Locate the cell with the specified text and output its [x, y] center coordinate. 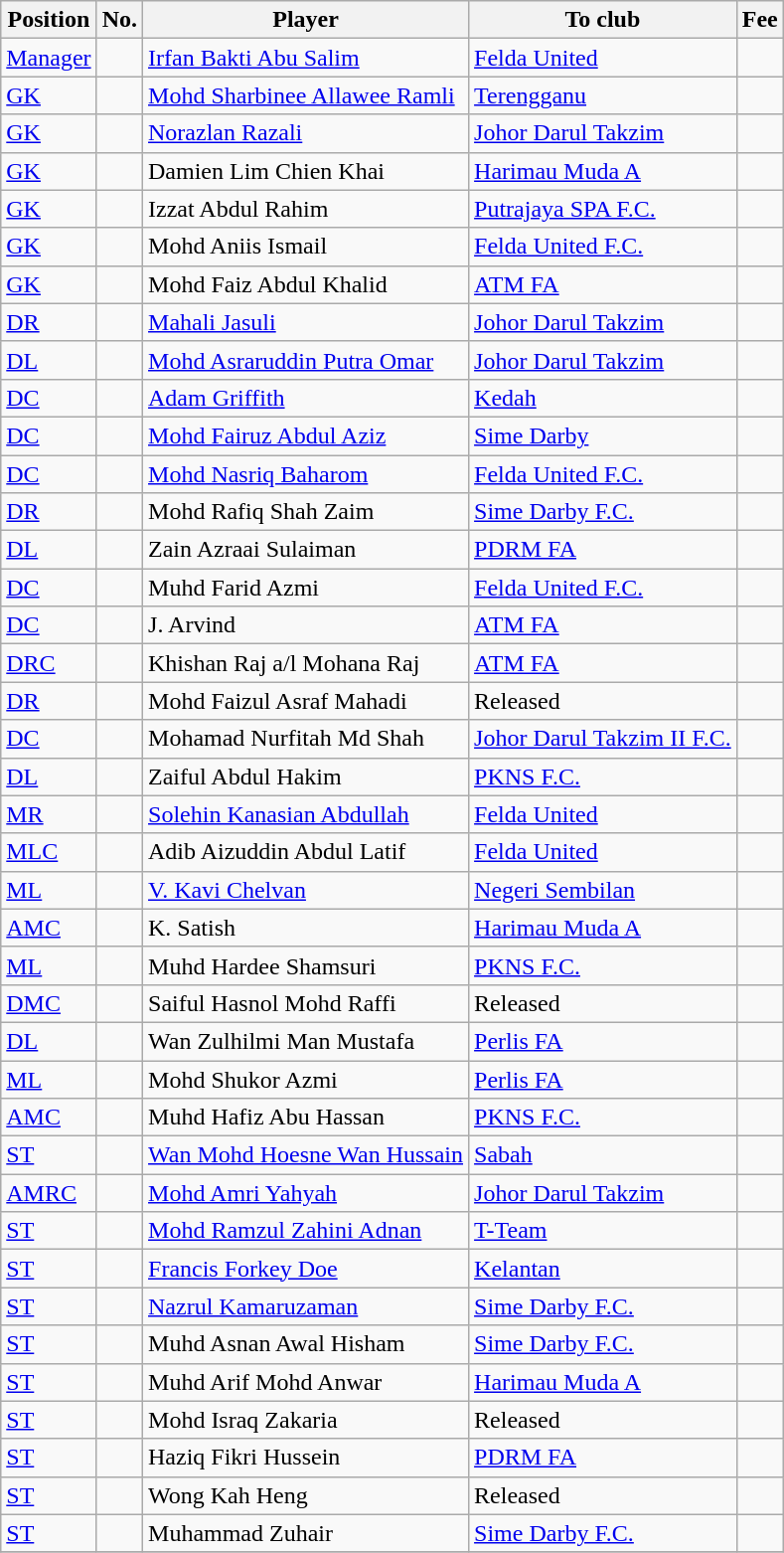
MR [49, 814]
Kelantan [603, 1269]
Muhd Farid Azmi [306, 588]
Adam Griffith [306, 398]
Mahali Jasuli [306, 322]
Mohd Nasriq Baharom [306, 474]
Mohd Faiz Abdul Khalid [306, 284]
Johor Darul Takzim II F.C. [603, 739]
Damien Lim Chien Khai [306, 171]
Francis Forkey Doe [306, 1269]
Terengganu [603, 95]
Fee [759, 20]
Manager [49, 58]
Muhd Arif Mohd Anwar [306, 1382]
Mohd Asraruddin Putra Omar [306, 360]
Muhammad Zuhair [306, 1533]
Mohd Ramzul Zahini Adnan [306, 1231]
Mohd Amri Yahyah [306, 1193]
MLC [49, 852]
DMC [49, 1003]
Negeri Sembilan [603, 890]
Wan Zulhilmi Man Mustafa [306, 1041]
Player [306, 20]
No. [119, 20]
Wan Mohd Hoesne Wan Hussain [306, 1155]
J. Arvind [306, 625]
Irfan Bakti Abu Salim [306, 58]
AMRC [49, 1193]
Adib Aizuddin Abdul Latif [306, 852]
Sime Darby [603, 435]
Putrajaya SPA F.C. [603, 209]
Zain Azraai Sulaiman [306, 550]
Mohamad Nurfitah Md Shah [306, 739]
Norazlan Razali [306, 133]
Mohd Fairuz Abdul Aziz [306, 435]
Mohd Israq Zakaria [306, 1420]
Position [49, 20]
Kedah [603, 398]
Mohd Faizul Asraf Mahadi [306, 701]
Mohd Sharbinee Allawee Ramli [306, 95]
Mohd Shukor Azmi [306, 1079]
DRC [49, 663]
T-Team [603, 1231]
Mohd Aniis Ismail [306, 247]
Khishan Raj a/l Mohana Raj [306, 663]
To club [603, 20]
Muhd Hafiz Abu Hassan [306, 1118]
Muhd Asnan Awal Hisham [306, 1344]
Sabah [603, 1155]
Saiful Hasnol Mohd Raffi [306, 1003]
Solehin Kanasian Abdullah [306, 814]
V. Kavi Chelvan [306, 890]
Mohd Rafiq Shah Zaim [306, 512]
Muhd Hardee Shamsuri [306, 965]
K. Satish [306, 928]
Haziq Fikri Hussein [306, 1458]
Nazrul Kamaruzaman [306, 1306]
Izzat Abdul Rahim [306, 209]
Wong Kah Heng [306, 1495]
Zaiful Abdul Hakim [306, 776]
